Capture the cell that displays the provided text and extract its [X, Y] central coordinate. 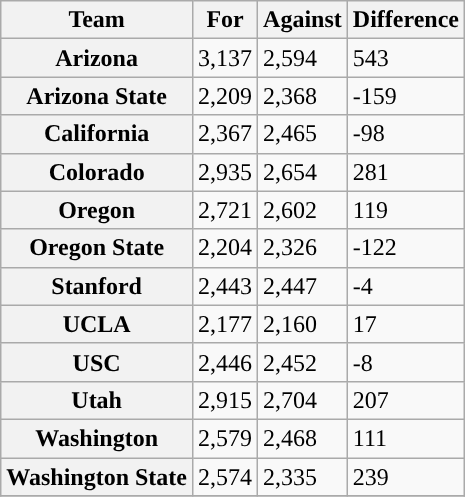
For [226, 20]
2,915 [226, 400]
2,446 [226, 362]
2,654 [303, 172]
119 [406, 210]
281 [406, 172]
2,602 [303, 210]
Washington State [97, 477]
2,452 [303, 362]
111 [406, 438]
2,177 [226, 324]
2,209 [226, 96]
Arizona State [97, 96]
3,137 [226, 58]
2,447 [303, 286]
2,160 [303, 324]
2,443 [226, 286]
2,594 [303, 58]
USC [97, 362]
Washington [97, 438]
-159 [406, 96]
Against [303, 20]
Utah [97, 400]
UCLA [97, 324]
-8 [406, 362]
543 [406, 58]
17 [406, 324]
2,204 [226, 248]
2,704 [303, 400]
Oregon [97, 210]
239 [406, 477]
Difference [406, 20]
Team [97, 20]
2,579 [226, 438]
Colorado [97, 172]
2,468 [303, 438]
2,335 [303, 477]
2,465 [303, 134]
2,574 [226, 477]
Arizona [97, 58]
-122 [406, 248]
2,368 [303, 96]
2,367 [226, 134]
2,935 [226, 172]
California [97, 134]
Stanford [97, 286]
2,326 [303, 248]
Oregon State [97, 248]
-4 [406, 286]
2,721 [226, 210]
-98 [406, 134]
207 [406, 400]
